Scan for the cell matching the given text and deliver its [X, Y] coordinate at center. 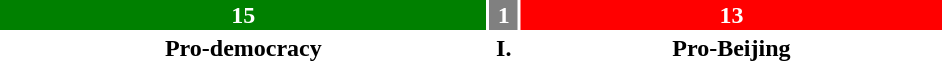
1 [504, 15]
13 [732, 15]
15 [244, 15]
